For the text-containing cell, return its midpoint in [x, y] coordinate format. 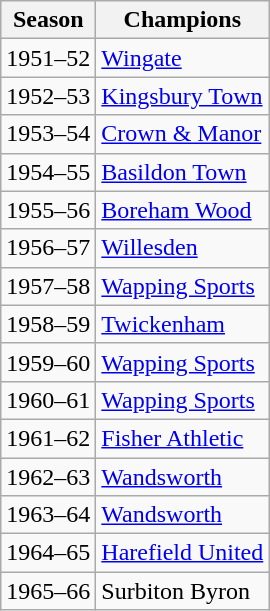
Surbiton Byron [182, 591]
Boreham Wood [182, 210]
1964–65 [48, 553]
1963–64 [48, 515]
Kingsbury Town [182, 96]
Willesden [182, 248]
Crown & Manor [182, 134]
1965–66 [48, 591]
1958–59 [48, 324]
1960–61 [48, 400]
Wingate [182, 58]
Champions [182, 20]
1954–55 [48, 172]
Fisher Athletic [182, 438]
1952–53 [48, 96]
1951–52 [48, 58]
1953–54 [48, 134]
Harefield United [182, 553]
1956–57 [48, 248]
1961–62 [48, 438]
Basildon Town [182, 172]
1962–63 [48, 477]
Twickenham [182, 324]
Season [48, 20]
1959–60 [48, 362]
1957–58 [48, 286]
1955–56 [48, 210]
